Provide the [X, Y] coordinate of the cell's center where the given text is located.  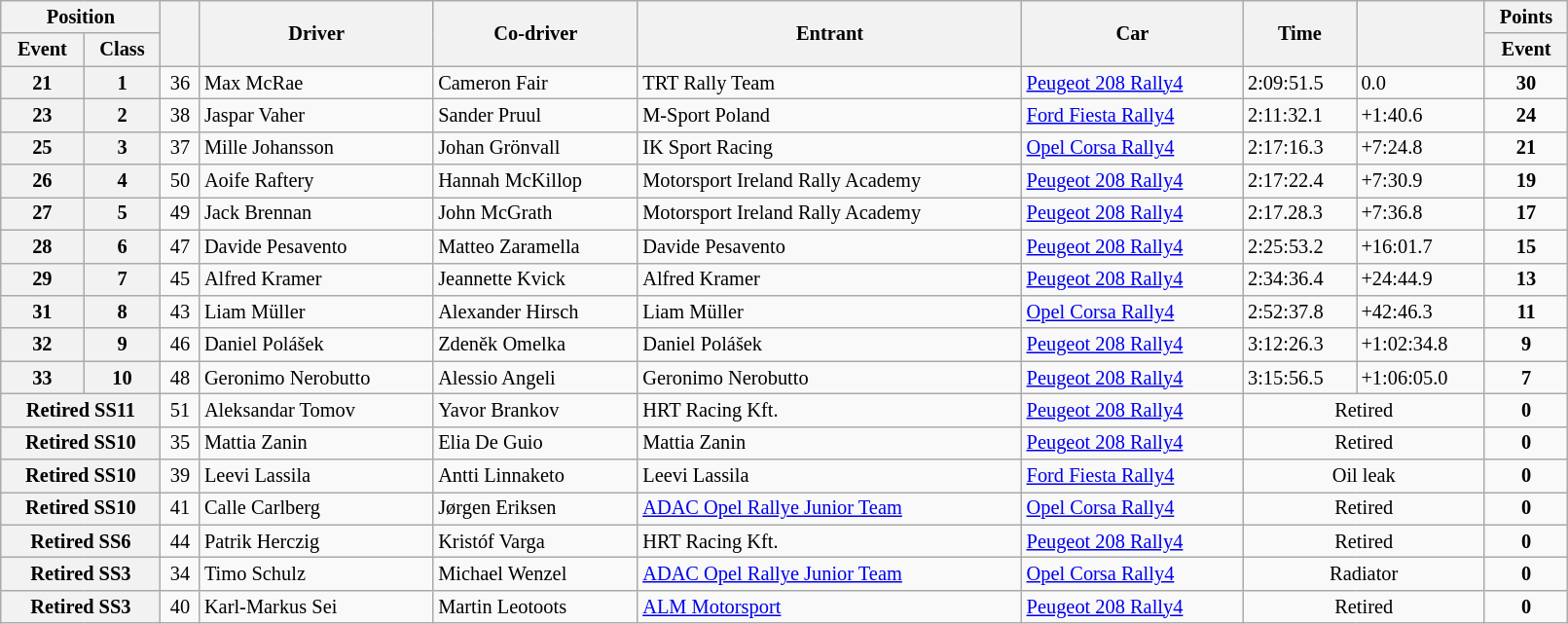
2:34:36.4 [1299, 279]
37 [180, 148]
32 [43, 345]
6 [123, 246]
Entrant [829, 33]
15 [1526, 246]
36 [180, 83]
26 [43, 181]
31 [43, 312]
4 [123, 181]
Jack Brennan [316, 213]
Alexander Hirsch [535, 312]
41 [180, 508]
Antti Linnaketo [535, 476]
23 [43, 115]
IK Sport Racing [829, 148]
3:15:56.5 [1299, 378]
Retired SS6 [81, 541]
+1:06:05.0 [1421, 378]
+16:01.7 [1421, 246]
49 [180, 213]
Alessio Angeli [535, 378]
38 [180, 115]
27 [43, 213]
Aleksandar Tomov [316, 410]
2:52:37.8 [1299, 312]
44 [180, 541]
Jørgen Eriksen [535, 508]
1 [123, 83]
0.0 [1421, 83]
Max McRae [316, 83]
Timo Schulz [316, 573]
3:12:26.3 [1299, 345]
Calle Carlberg [316, 508]
ALM Motorsport [829, 606]
Time [1299, 33]
19 [1526, 181]
Karl-Markus Sei [316, 606]
Retired SS11 [81, 410]
11 [1526, 312]
13 [1526, 279]
28 [43, 246]
Johan Grönvall [535, 148]
3 [123, 148]
2:17:16.3 [1299, 148]
Points [1526, 17]
17 [1526, 213]
Oil leak [1364, 476]
10 [123, 378]
Yavor Brankov [535, 410]
34 [180, 573]
Co-driver [535, 33]
Patrik Herczig [316, 541]
Martin Leotoots [535, 606]
M-Sport Poland [829, 115]
24 [1526, 115]
Hannah McKillop [535, 181]
2:09:51.5 [1299, 83]
Driver [316, 33]
2:11:32.1 [1299, 115]
5 [123, 213]
+24:44.9 [1421, 279]
Aoife Raftery [316, 181]
2:25:53.2 [1299, 246]
Class [123, 50]
30 [1526, 83]
2:17:22.4 [1299, 181]
Sander Pruul [535, 115]
Jeannette Kvick [535, 279]
33 [43, 378]
35 [180, 443]
40 [180, 606]
25 [43, 148]
Michael Wenzel [535, 573]
45 [180, 279]
2:17.28.3 [1299, 213]
47 [180, 246]
Mille Johansson [316, 148]
TRT Rally Team [829, 83]
+7:24.8 [1421, 148]
+42:46.3 [1421, 312]
Kristóf Varga [535, 541]
39 [180, 476]
46 [180, 345]
Radiator [1364, 573]
8 [123, 312]
51 [180, 410]
+7:36.8 [1421, 213]
Elia De Guio [535, 443]
Position [81, 17]
+7:30.9 [1421, 181]
Zdeněk Omelka [535, 345]
+1:02:34.8 [1421, 345]
2 [123, 115]
43 [180, 312]
48 [180, 378]
29 [43, 279]
John McGrath [535, 213]
Matteo Zaramella [535, 246]
Jaspar Vaher [316, 115]
Cameron Fair [535, 83]
+1:40.6 [1421, 115]
Car [1133, 33]
50 [180, 181]
